Output the [X, Y] coordinate of the center of the cell containing the given text.  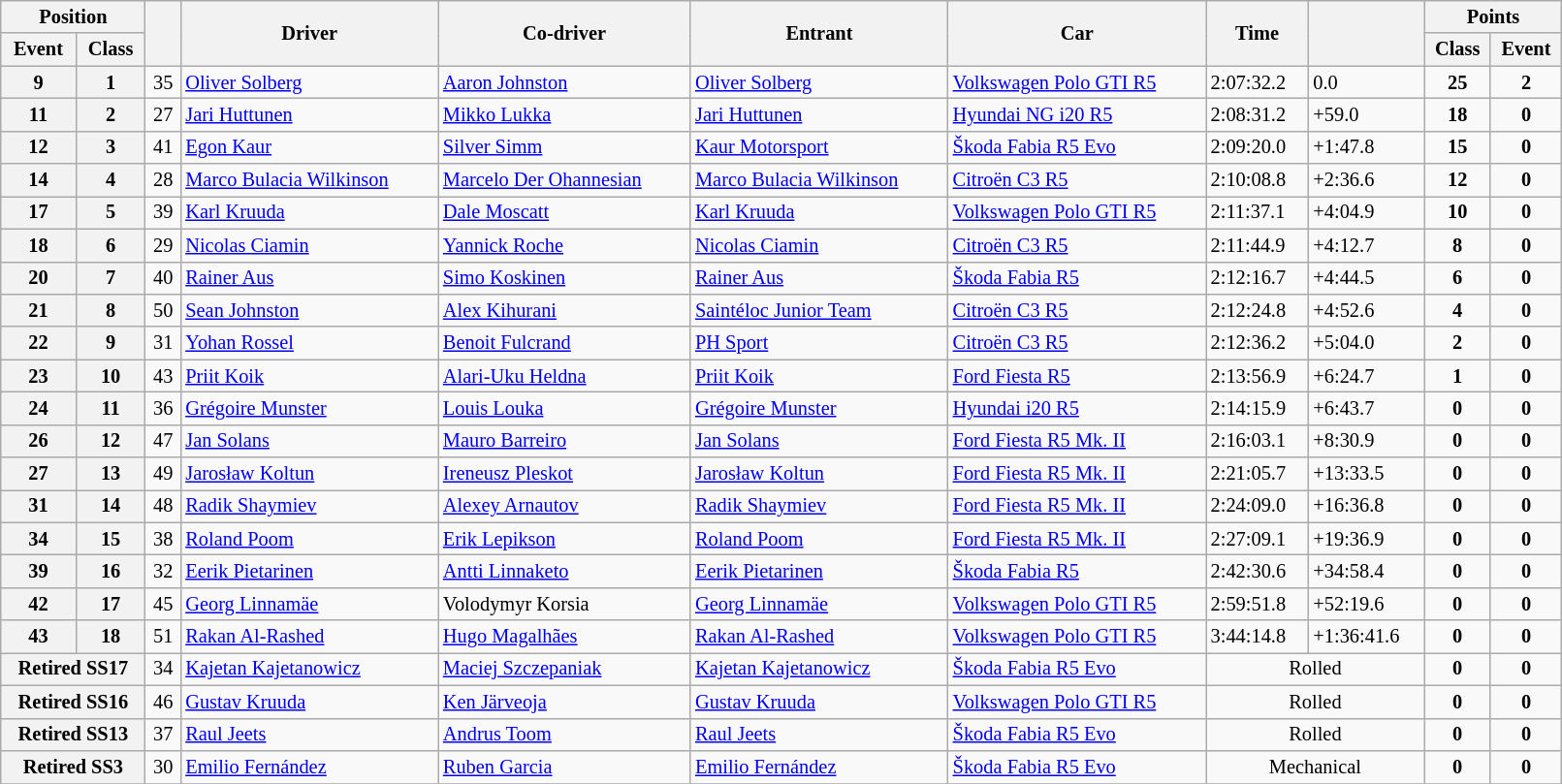
2:59:51.8 [1258, 604]
+1:47.8 [1366, 147]
+59.0 [1366, 114]
Kaur Motorsport [819, 147]
Dale Moscatt [564, 212]
2:12:36.2 [1258, 343]
2:24:09.0 [1258, 506]
2:12:24.8 [1258, 310]
Hugo Magalhães [564, 637]
41 [163, 147]
+6:24.7 [1366, 376]
+5:04.0 [1366, 343]
+13:33.5 [1366, 474]
Hyundai NG i20 R5 [1077, 114]
Time [1258, 33]
2:16:03.1 [1258, 441]
21 [39, 310]
+19:36.9 [1366, 539]
42 [39, 604]
+1:36:41.6 [1366, 637]
Ruben Garcia [564, 767]
Retired SS17 [74, 669]
+4:04.9 [1366, 212]
Silver Simm [564, 147]
Erik Lepikson [564, 539]
Antti Linnaketo [564, 571]
Mauro Barreiro [564, 441]
Yannick Roche [564, 245]
Entrant [819, 33]
Ireneusz Pleskot [564, 474]
22 [39, 343]
Alari-Uku Heldna [564, 376]
Sean Johnston [309, 310]
+6:43.7 [1366, 408]
Yohan Rossel [309, 343]
2:09:20.0 [1258, 147]
29 [163, 245]
Ken Järveoja [564, 702]
Egon Kaur [309, 147]
49 [163, 474]
Driver [309, 33]
40 [163, 278]
20 [39, 278]
Andrus Toom [564, 735]
Car [1077, 33]
Aaron Johnston [564, 82]
0.0 [1366, 82]
Ford Fiesta R5 [1077, 376]
Maciej Szczepaniak [564, 669]
2:27:09.1 [1258, 539]
Retired SS16 [74, 702]
+8:30.9 [1366, 441]
47 [163, 441]
2:42:30.6 [1258, 571]
2:07:32.2 [1258, 82]
Hyundai i20 R5 [1077, 408]
32 [163, 571]
Marcelo Der Ohannesian [564, 180]
2:10:08.8 [1258, 180]
Louis Louka [564, 408]
45 [163, 604]
2:13:56.9 [1258, 376]
Saintéloc Junior Team [819, 310]
2:11:44.9 [1258, 245]
Position [74, 16]
48 [163, 506]
Benoit Fulcrand [564, 343]
2:14:15.9 [1258, 408]
26 [39, 441]
PH Sport [819, 343]
25 [1457, 82]
36 [163, 408]
28 [163, 180]
Mechanical [1315, 767]
24 [39, 408]
Volodymyr Korsia [564, 604]
Retired SS3 [74, 767]
Mikko Lukka [564, 114]
Alexey Arnautov [564, 506]
+34:58.4 [1366, 571]
16 [111, 571]
+2:36.6 [1366, 180]
23 [39, 376]
Simo Koskinen [564, 278]
Alex Kihurani [564, 310]
38 [163, 539]
+4:12.7 [1366, 245]
7 [111, 278]
35 [163, 82]
51 [163, 637]
3 [111, 147]
37 [163, 735]
Co-driver [564, 33]
Retired SS13 [74, 735]
46 [163, 702]
5 [111, 212]
+4:44.5 [1366, 278]
+52:19.6 [1366, 604]
+4:52.6 [1366, 310]
3:44:14.8 [1258, 637]
2:12:16.7 [1258, 278]
2:08:31.2 [1258, 114]
30 [163, 767]
Points [1493, 16]
50 [163, 310]
13 [111, 474]
2:21:05.7 [1258, 474]
2:11:37.1 [1258, 212]
+16:36.8 [1366, 506]
